Search for the cell housing the specified text and yield its [X, Y] center coordinate. 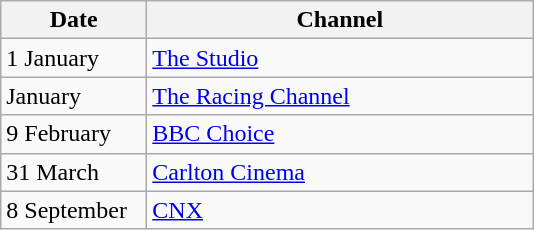
Date [74, 20]
January [74, 96]
BBC Choice [340, 134]
1 January [74, 58]
The Studio [340, 58]
31 March [74, 172]
Channel [340, 20]
Carlton Cinema [340, 172]
8 September [74, 210]
CNX [340, 210]
9 February [74, 134]
The Racing Channel [340, 96]
